Provide the [x, y] coordinate of the cell's center where the given text is located.  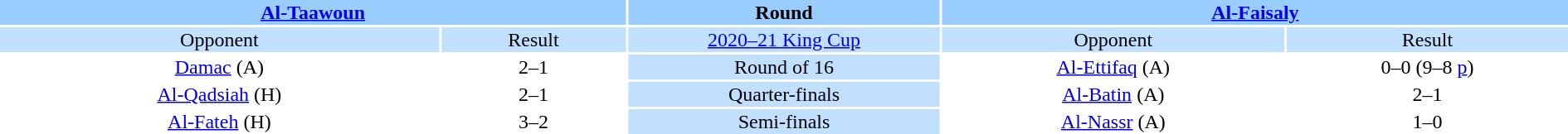
Al-Qadsiah (H) [219, 94]
3–2 [533, 122]
Round of 16 [784, 67]
Quarter-finals [784, 94]
Al-Ettifaq (A) [1113, 67]
Al-Nassr (A) [1113, 122]
Damac (A) [219, 67]
0–0 (9–8 p) [1427, 67]
Round [784, 12]
1–0 [1427, 122]
Al-Faisaly [1255, 12]
Al-Batin (A) [1113, 94]
Semi-finals [784, 122]
Al-Taawoun [313, 12]
Al-Fateh (H) [219, 122]
2020–21 King Cup [784, 40]
